For the text-containing cell, return its midpoint in [X, Y] coordinate format. 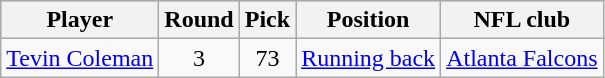
Tevin Coleman [80, 58]
73 [267, 58]
Running back [368, 58]
Player [80, 20]
Pick [267, 20]
Round [199, 20]
3 [199, 58]
NFL club [522, 20]
Position [368, 20]
Atlanta Falcons [522, 58]
